Determine the [x, y] coordinate at the center of the cell enclosing the given text.  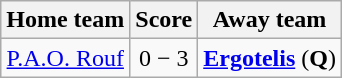
Away team [270, 20]
Home team [66, 20]
0 − 3 [164, 58]
P.A.O. Rouf [66, 58]
Score [164, 20]
Ergotelis (Q) [270, 58]
